Search for the cell housing the specified text and yield its [x, y] center coordinate. 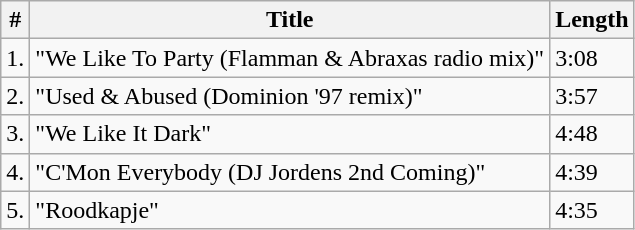
3. [16, 134]
Length [592, 20]
"We Like To Party (Flamman & Abraxas radio mix)" [290, 58]
4. [16, 172]
"Roodkapje" [290, 210]
"C'Mon Everybody (DJ Jordens 2nd Coming)" [290, 172]
5. [16, 210]
Title [290, 20]
"Used & Abused (Dominion '97 remix)" [290, 96]
4:48 [592, 134]
1. [16, 58]
4:39 [592, 172]
2. [16, 96]
4:35 [592, 210]
# [16, 20]
3:57 [592, 96]
3:08 [592, 58]
"We Like It Dark" [290, 134]
